Extract the (x, y) coordinate from the center of the cell holding the provided text.  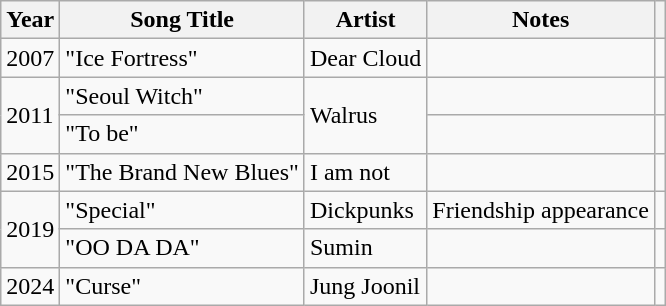
Year (30, 20)
2019 (30, 229)
Artist (365, 20)
2007 (30, 58)
Dickpunks (365, 210)
2011 (30, 115)
"The Brand New Blues" (182, 172)
2024 (30, 286)
Sumin (365, 248)
"OO DA DA" (182, 248)
Dear Cloud (365, 58)
"Curse" (182, 286)
"Ice Fortress" (182, 58)
Notes (541, 20)
"Special" (182, 210)
Song Title (182, 20)
I am not (365, 172)
"Seoul Witch" (182, 96)
2015 (30, 172)
Walrus (365, 115)
Jung Joonil (365, 286)
Friendship appearance (541, 210)
"To be" (182, 134)
